Search for the cell housing the specified text and yield its [x, y] center coordinate. 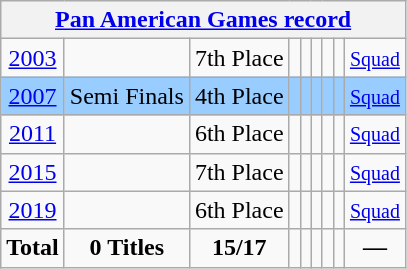
2011 [33, 134]
Total [33, 248]
2019 [33, 210]
Pan American Games record [204, 20]
— [374, 248]
2015 [33, 172]
0 Titles [126, 248]
2007 [33, 96]
15/17 [239, 248]
2003 [33, 58]
Semi Finals [126, 96]
4th Place [239, 96]
